Provide the (X, Y) coordinate of the cell's center where the given text is located.  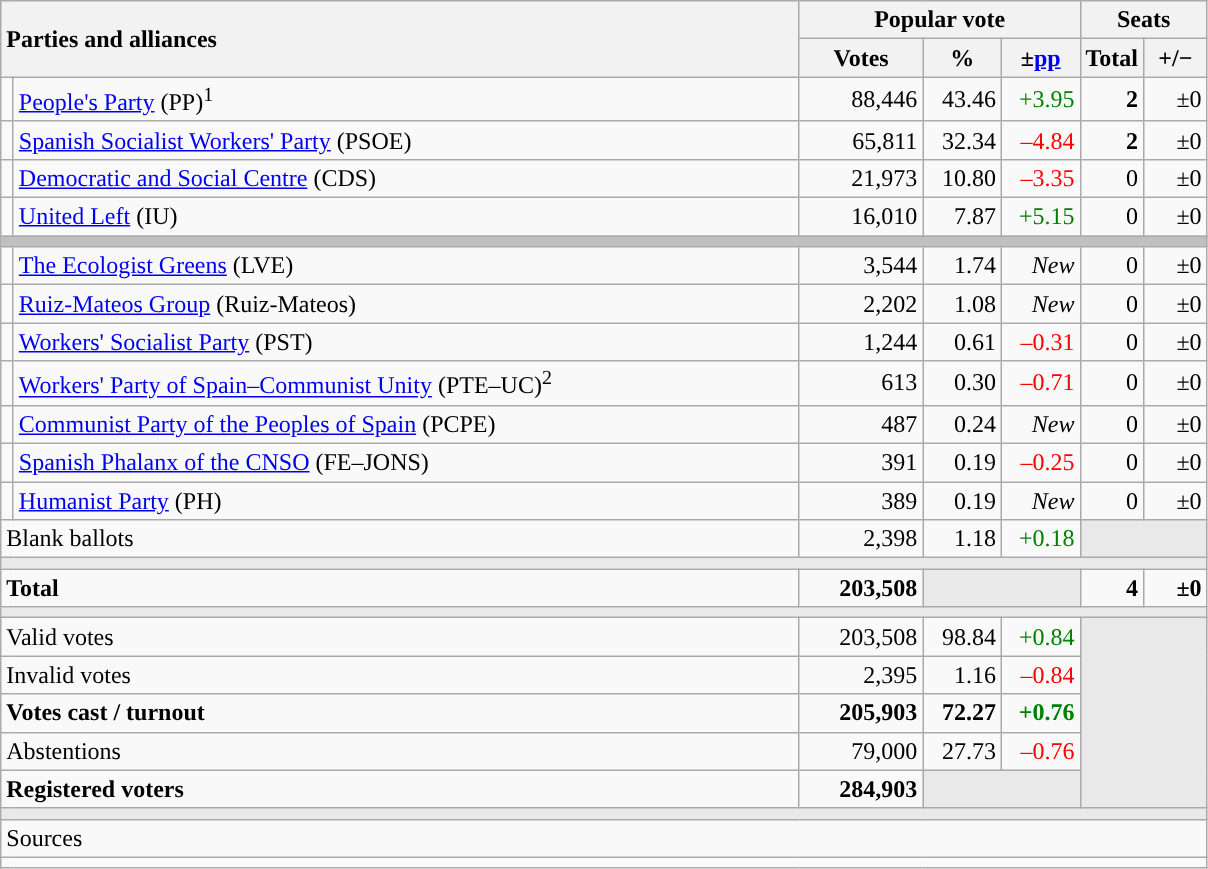
Humanist Party (PH) (406, 501)
Sources (604, 838)
487 (861, 424)
1.18 (962, 539)
Valid votes (400, 637)
2,202 (861, 304)
1.08 (962, 304)
4 (1112, 588)
2,398 (861, 539)
0.30 (962, 384)
7.87 (962, 217)
Registered voters (400, 789)
43.46 (962, 100)
–4.84 (1040, 140)
United Left (IU) (406, 217)
1.16 (962, 675)
Parties and alliances (400, 39)
205,903 (861, 713)
391 (861, 462)
–0.25 (1040, 462)
65,811 (861, 140)
Workers' Party of Spain–Communist Unity (PTE–UC)2 (406, 384)
–3.35 (1040, 178)
3,544 (861, 266)
–0.31 (1040, 342)
Invalid votes (400, 675)
The Ecologist Greens (LVE) (406, 266)
Communist Party of the Peoples of Spain (PCPE) (406, 424)
Spanish Socialist Workers' Party (PSOE) (406, 140)
1,244 (861, 342)
88,446 (861, 100)
389 (861, 501)
79,000 (861, 751)
16,010 (861, 217)
Ruiz-Mateos Group (Ruiz-Mateos) (406, 304)
0.24 (962, 424)
Abstentions (400, 751)
±pp (1040, 58)
+0.84 (1040, 637)
21,973 (861, 178)
+0.76 (1040, 713)
284,903 (861, 789)
+0.18 (1040, 539)
People's Party (PP)1 (406, 100)
27.73 (962, 751)
–0.84 (1040, 675)
Blank ballots (400, 539)
+3.95 (1040, 100)
10.80 (962, 178)
Democratic and Social Centre (CDS) (406, 178)
0.61 (962, 342)
–0.76 (1040, 751)
1.74 (962, 266)
Spanish Phalanx of the CNSO (FE–JONS) (406, 462)
Votes cast / turnout (400, 713)
32.34 (962, 140)
72.27 (962, 713)
–0.71 (1040, 384)
+/− (1176, 58)
613 (861, 384)
% (962, 58)
+5.15 (1040, 217)
Popular vote (940, 20)
Seats (1144, 20)
Workers' Socialist Party (PST) (406, 342)
2,395 (861, 675)
Votes (861, 58)
98.84 (962, 637)
